Locate the cell with the specified text and output its [x, y] center coordinate. 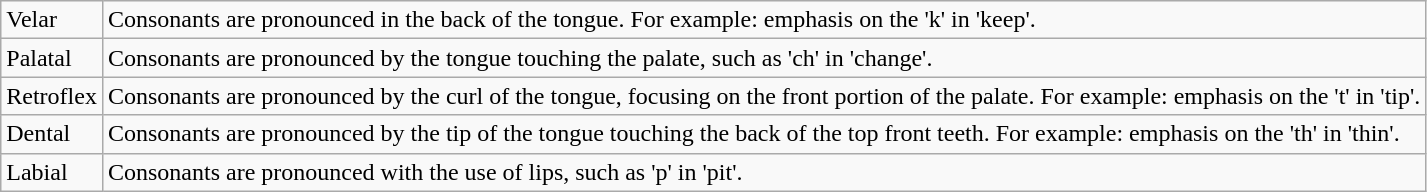
Consonants are pronounced by the curl of the tongue, focusing on the front portion of the palate. For example: emphasis on the 't' in 'tip'. [764, 96]
Retroflex [52, 96]
Labial [52, 172]
Consonants are pronounced with the use of lips, such as 'p' in 'pit'. [764, 172]
Velar [52, 20]
Consonants are pronounced by the tongue touching the palate, such as 'ch' in 'change'. [764, 58]
Palatal [52, 58]
Consonants are pronounced by the tip of the tongue touching the back of the top front teeth. For example: emphasis on the 'th' in 'thin'. [764, 134]
Dental [52, 134]
Consonants are pronounced in the back of the tongue. For example: emphasis on the 'k' in 'keep'. [764, 20]
